For the text-containing cell, return its midpoint in [X, Y] coordinate format. 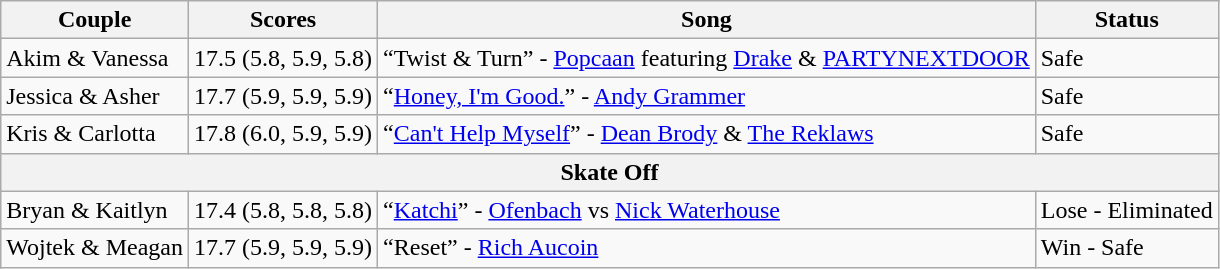
Song [707, 20]
17.8 (6.0, 5.9, 5.9) [284, 134]
17.4 (5.8, 5.8, 5.8) [284, 210]
“Twist & Turn” - Popcaan featuring Drake & PARTYNEXTDOOR [707, 58]
Skate Off [610, 172]
Wojtek & Meagan [95, 248]
“Honey, I'm Good.” - Andy Grammer [707, 96]
Akim & Vanessa [95, 58]
Scores [284, 20]
Bryan & Kaitlyn [95, 210]
“Katchi” - Ofenbach vs Nick Waterhouse [707, 210]
Lose - Eliminated [1126, 210]
Status [1126, 20]
Kris & Carlotta [95, 134]
“Reset” - Rich Aucoin [707, 248]
17.5 (5.8, 5.9, 5.8) [284, 58]
Win - Safe [1126, 248]
“Can't Help Myself” - Dean Brody & The Reklaws [707, 134]
Couple [95, 20]
Jessica & Asher [95, 96]
